Pinpoint the cell where the given text exists, returning its (x, y) midpoint coordinate. 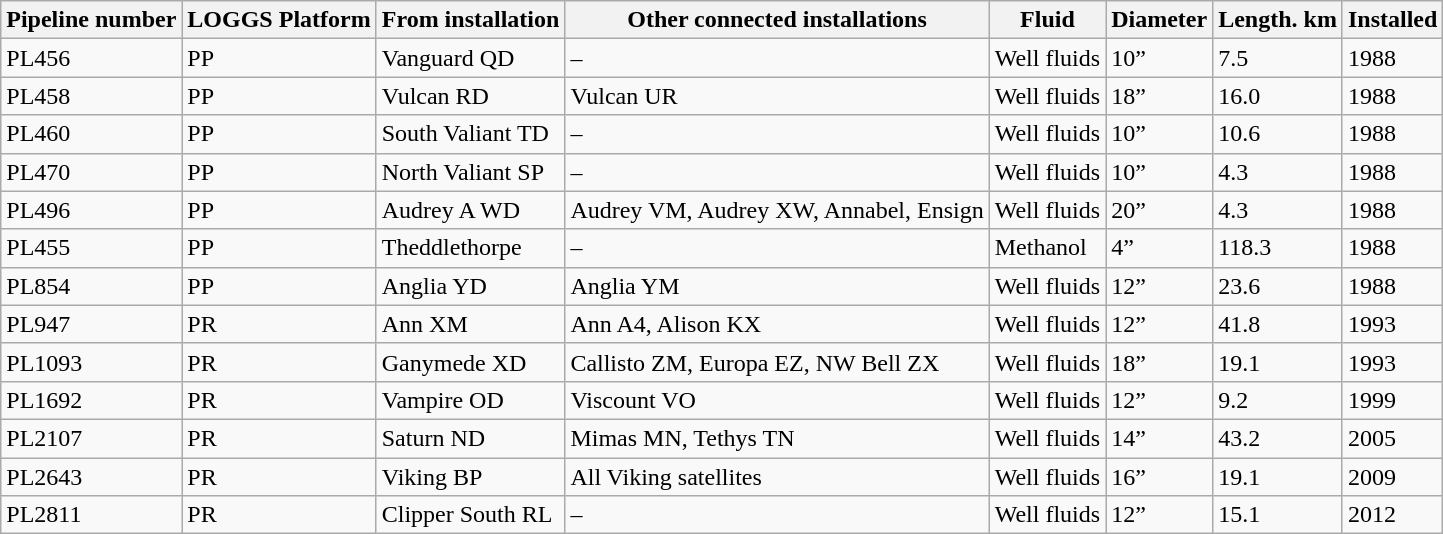
2012 (1392, 515)
2005 (1392, 438)
PL455 (92, 248)
Theddlethorpe (470, 248)
Ann XM (470, 324)
20” (1160, 210)
7.5 (1278, 58)
PL2107 (92, 438)
Diameter (1160, 20)
Saturn ND (470, 438)
Other connected installations (777, 20)
Ganymede XD (470, 362)
PL460 (92, 134)
Methanol (1047, 248)
14” (1160, 438)
LOGGS Platform (279, 20)
From installation (470, 20)
Anglia YM (777, 286)
Clipper South RL (470, 515)
PL456 (92, 58)
PL470 (92, 172)
South Valiant TD (470, 134)
Viscount VO (777, 400)
118.3 (1278, 248)
PL947 (92, 324)
PL854 (92, 286)
Pipeline number (92, 20)
Fluid (1047, 20)
PL458 (92, 96)
Vulcan UR (777, 96)
41.8 (1278, 324)
Callisto ZM, Europa EZ, NW Bell ZX (777, 362)
1999 (1392, 400)
16” (1160, 477)
2009 (1392, 477)
Vampire OD (470, 400)
Mimas MN, Tethys TN (777, 438)
10.6 (1278, 134)
Length. km (1278, 20)
15.1 (1278, 515)
4” (1160, 248)
Audrey VM, Audrey XW, Annabel, Ensign (777, 210)
PL2643 (92, 477)
Viking BP (470, 477)
PL1093 (92, 362)
PL496 (92, 210)
23.6 (1278, 286)
9.2 (1278, 400)
All Viking satellites (777, 477)
43.2 (1278, 438)
PL2811 (92, 515)
Vulcan RD (470, 96)
Ann A4, Alison KX (777, 324)
Audrey A WD (470, 210)
North Valiant SP (470, 172)
Anglia YD (470, 286)
16.0 (1278, 96)
Vanguard QD (470, 58)
PL1692 (92, 400)
Installed (1392, 20)
